Find where the given text appears and provide that cell's center as (X, Y) coordinate. 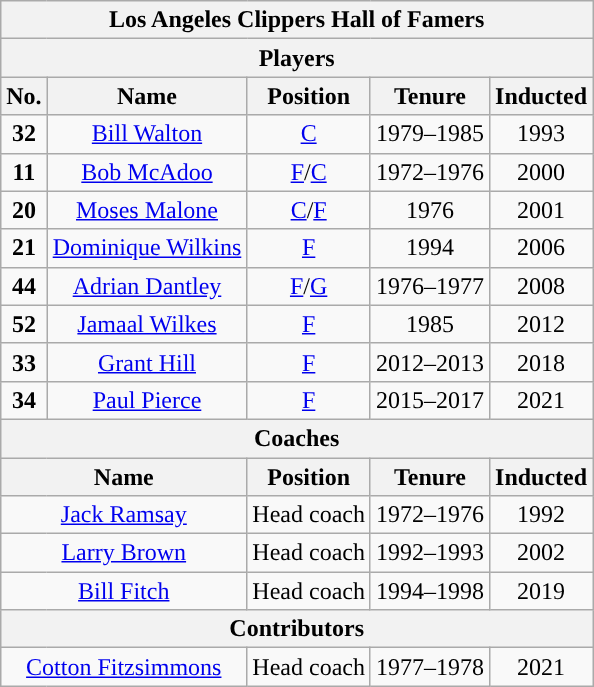
33 (24, 362)
1985 (430, 324)
Dominique Wilkins (147, 248)
2002 (542, 553)
Coaches (297, 438)
Cotton Fitzsimmons (124, 667)
F/G (309, 286)
Jamaal Wilkes (147, 324)
Contributors (297, 629)
2015–2017 (430, 400)
2018 (542, 362)
Bob McAdoo (147, 172)
34 (24, 400)
Bill Walton (147, 134)
1994 (430, 248)
C/F (309, 210)
Paul Pierce (147, 400)
Grant Hill (147, 362)
52 (24, 324)
2019 (542, 591)
2012 (542, 324)
2012–2013 (430, 362)
20 (24, 210)
C (309, 134)
11 (24, 172)
1976–1977 (430, 286)
2001 (542, 210)
1992–1993 (430, 553)
44 (24, 286)
1976 (430, 210)
Moses Malone (147, 210)
2000 (542, 172)
Bill Fitch (124, 591)
1993 (542, 134)
Jack Ramsay (124, 515)
Adrian Dantley (147, 286)
1977–1978 (430, 667)
Los Angeles Clippers Hall of Famers (297, 20)
Players (297, 58)
2006 (542, 248)
1979–1985 (430, 134)
2008 (542, 286)
F/C (309, 172)
No. (24, 96)
32 (24, 134)
21 (24, 248)
1994–1998 (430, 591)
Larry Brown (124, 553)
1992 (542, 515)
